Locate the cell with the specified text and output its (x, y) center coordinate. 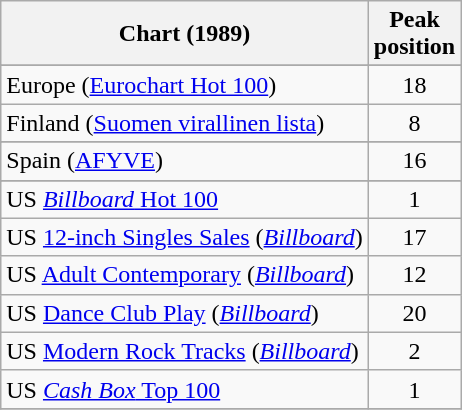
2 (414, 351)
12 (414, 275)
17 (414, 237)
16 (414, 161)
Peakposition (414, 34)
20 (414, 313)
Spain (AFYVE) (185, 161)
US Adult Contemporary (Billboard) (185, 275)
Chart (1989) (185, 34)
US Modern Rock Tracks (Billboard) (185, 351)
US 12-inch Singles Sales (Billboard) (185, 237)
Finland (Suomen virallinen lista) (185, 123)
8 (414, 123)
US Dance Club Play (Billboard) (185, 313)
US Cash Box Top 100 (185, 389)
18 (414, 85)
US Billboard Hot 100 (185, 199)
Europe (Eurochart Hot 100) (185, 85)
